Locate the cell with the specified text and output its (x, y) center coordinate. 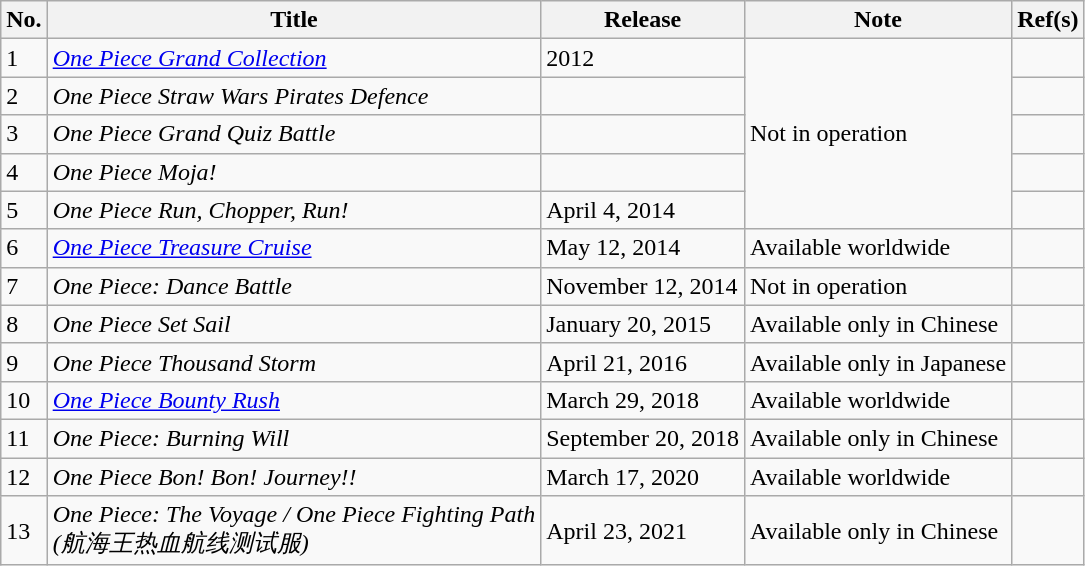
Note (878, 20)
No. (24, 20)
One Piece: The Voyage / One Piece Fighting Path(航海王热血航线测试服) (294, 531)
One Piece Bounty Rush (294, 400)
April 21, 2016 (643, 362)
April 23, 2021 (643, 531)
April 4, 2014 (643, 210)
November 12, 2014 (643, 286)
3 (24, 134)
8 (24, 324)
One Piece Grand Collection (294, 58)
January 20, 2015 (643, 324)
One Piece Run, Chopper, Run! (294, 210)
One Piece: Burning Will (294, 438)
4 (24, 172)
Release (643, 20)
One Piece Straw Wars Pirates Defence (294, 96)
13 (24, 531)
One Piece Grand Quiz Battle (294, 134)
March 29, 2018 (643, 400)
One Piece Set Sail (294, 324)
2 (24, 96)
11 (24, 438)
12 (24, 477)
One Piece Treasure Cruise (294, 248)
One Piece: Dance Battle (294, 286)
September 20, 2018 (643, 438)
7 (24, 286)
Ref(s) (1048, 20)
9 (24, 362)
2012 (643, 58)
6 (24, 248)
One Piece Moja! (294, 172)
1 (24, 58)
May 12, 2014 (643, 248)
One Piece Thousand Storm (294, 362)
March 17, 2020 (643, 477)
Available only in Japanese (878, 362)
10 (24, 400)
Title (294, 20)
One Piece Bon! Bon! Journey!! (294, 477)
5 (24, 210)
